Search for the cell housing the specified text and yield its (X, Y) center coordinate. 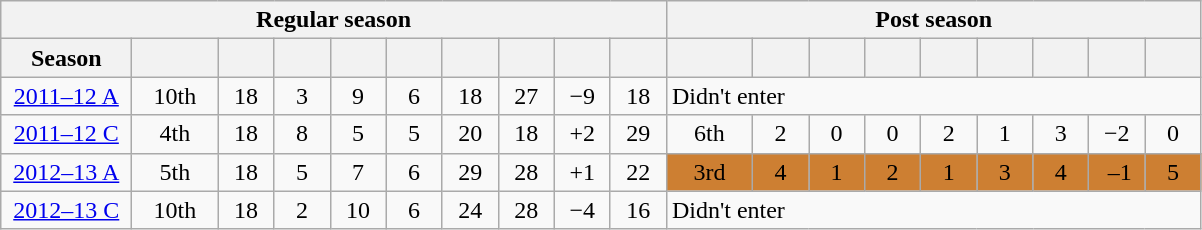
4th (175, 134)
7 (358, 172)
Regular season (334, 20)
24 (470, 210)
2012–13 A (66, 172)
5th (175, 172)
2012–13 C (66, 210)
Season (66, 58)
20 (470, 134)
6th (709, 134)
9 (358, 96)
8 (302, 134)
16 (638, 210)
+2 (582, 134)
–1 (1117, 172)
−2 (1117, 134)
27 (526, 96)
−9 (582, 96)
3rd (709, 172)
−4 (582, 210)
+1 (582, 172)
2011–12 A (66, 96)
2011–12 C (66, 134)
Post season (934, 20)
22 (638, 172)
10 (358, 210)
